Pinpoint the cell where the given text exists, returning its (x, y) midpoint coordinate. 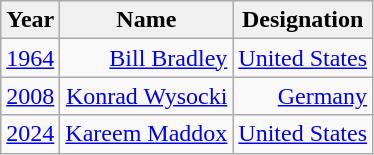
Germany (303, 96)
Kareem Maddox (146, 134)
Bill Bradley (146, 58)
Konrad Wysocki (146, 96)
2008 (30, 96)
2024 (30, 134)
Designation (303, 20)
Year (30, 20)
Name (146, 20)
1964 (30, 58)
